For the text-containing cell, return its midpoint in (x, y) coordinate format. 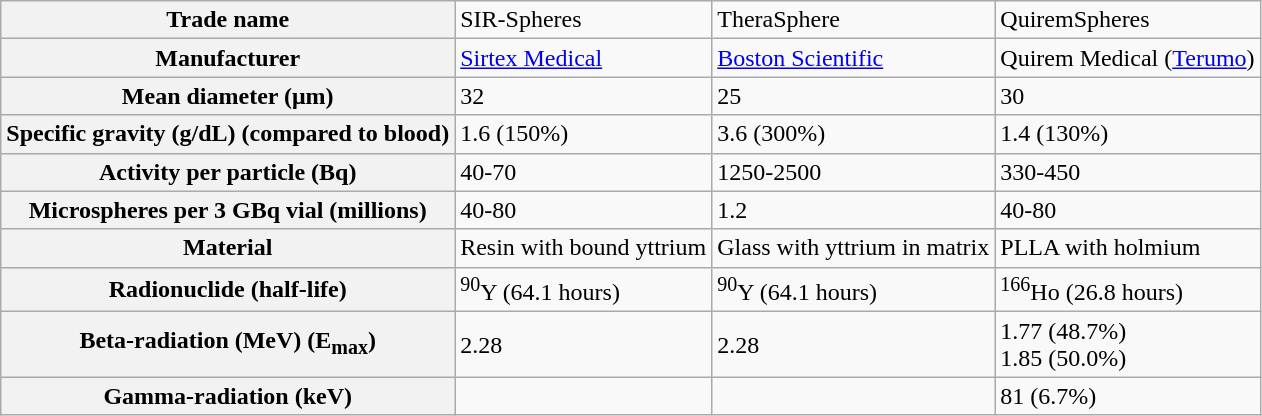
Gamma-radiation (keV) (228, 396)
1.77 (48.7%)1.85 (50.0%) (1128, 344)
Microspheres per 3 GBq vial (millions) (228, 210)
3.6 (300%) (854, 134)
166Ho (26.8 hours) (1128, 290)
Specific gravity (g/dL) (compared to blood) (228, 134)
Glass with yttrium in matrix (854, 248)
Radionuclide (half-life) (228, 290)
Activity per particle (Bq) (228, 172)
Mean diameter (μm) (228, 96)
330-450 (1128, 172)
1.4 (130%) (1128, 134)
Trade name (228, 20)
25 (854, 96)
1.2 (854, 210)
TheraSphere (854, 20)
Beta-radiation (MeV) (Emax) (228, 344)
1.6 (150%) (584, 134)
Manufacturer (228, 58)
32 (584, 96)
1250-2500 (854, 172)
40-70 (584, 172)
Resin with bound yttrium (584, 248)
SIR-Spheres (584, 20)
81 (6.7%) (1128, 396)
Boston Scientific (854, 58)
Sirtex Medical (584, 58)
Quirem Medical (Terumo) (1128, 58)
30 (1128, 96)
Material (228, 248)
QuiremSpheres (1128, 20)
PLLA with holmium (1128, 248)
